Locate the cell with the specified text and output its [x, y] center coordinate. 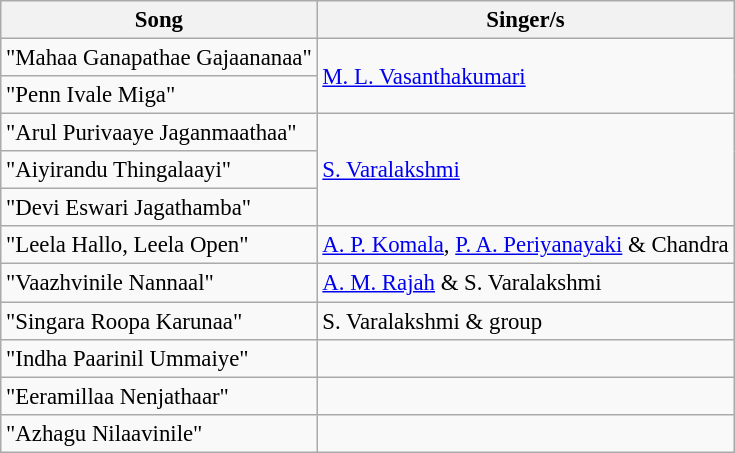
"Penn Ivale Miga" [159, 95]
A. P. Komala, P. A. Periyanayaki & Chandra [526, 245]
M. L. Vasanthakumari [526, 76]
S. Varalakshmi [526, 170]
"Eeramillaa Nenjathaar" [159, 396]
"Arul Purivaaye Jaganmaathaa" [159, 133]
S. Varalakshmi & group [526, 321]
A. M. Rajah & S. Varalakshmi [526, 283]
Song [159, 20]
"Aiyirandu Thingalaayi" [159, 170]
"Devi Eswari Jagathamba" [159, 208]
"Mahaa Ganapathae Gajaananaa" [159, 58]
Singer/s [526, 20]
"Azhagu Nilaavinile" [159, 433]
"Indha Paarinil Ummaiye" [159, 358]
"Leela Hallo, Leela Open" [159, 245]
"Vaazhvinile Nannaal" [159, 283]
"Singara Roopa Karunaa" [159, 321]
